Provide the (x, y) coordinate of the cell's center where the given text is located.  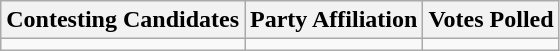
Party Affiliation (334, 20)
Votes Polled (491, 20)
Contesting Candidates (123, 20)
